Pinpoint the cell where the given text exists, returning its [x, y] midpoint coordinate. 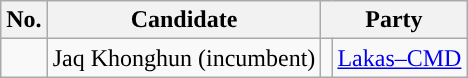
No. [24, 20]
Candidate [184, 20]
Lakas–CMD [400, 58]
Jaq Khonghun (incumbent) [184, 58]
Party [394, 20]
